Search for the cell housing the specified text and yield its [X, Y] center coordinate. 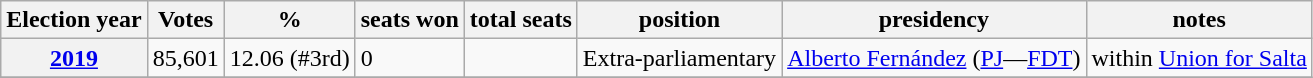
notes [1199, 20]
Alberto Fernández (PJ—FDT) [934, 58]
12.06 (#3rd) [290, 58]
2019 [74, 58]
position [679, 20]
seats won [410, 20]
within Union for Salta [1199, 58]
% [290, 20]
presidency [934, 20]
Election year [74, 20]
85,601 [186, 58]
total seats [520, 20]
0 [410, 58]
Votes [186, 20]
Extra-parliamentary [679, 58]
